Determine the [X, Y] coordinate at the center of the cell enclosing the given text.  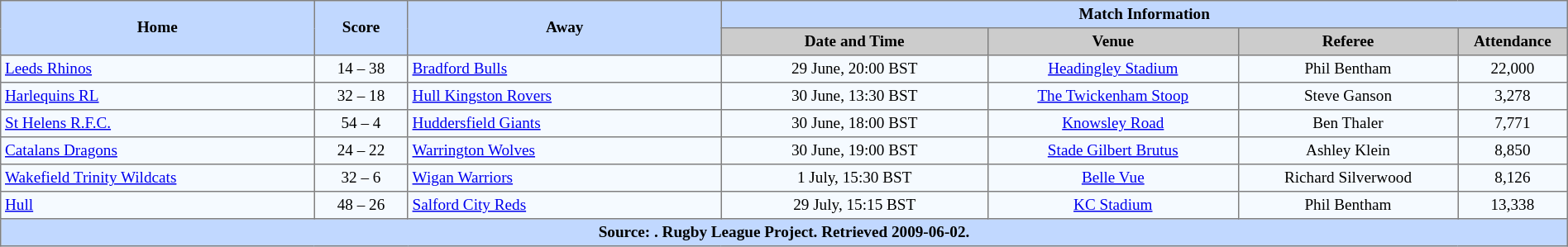
1 July, 15:30 BST [854, 178]
Source: . Rugby League Project. Retrieved 2009-06-02. [784, 233]
Catalans Dragons [157, 150]
29 June, 20:00 BST [854, 69]
32 – 18 [361, 96]
St Helens R.F.C. [157, 124]
7,771 [1513, 124]
8,126 [1513, 178]
Attendance [1513, 41]
13,338 [1513, 205]
Belle Vue [1113, 178]
Bradford Bulls [564, 69]
Knowsley Road [1113, 124]
54 – 4 [361, 124]
Headingley Stadium [1113, 69]
Huddersfield Giants [564, 124]
Stade Gilbert Brutus [1113, 150]
Score [361, 28]
29 July, 15:15 BST [854, 205]
Hull Kingston Rovers [564, 96]
Wakefield Trinity Wildcats [157, 178]
Warrington Wolves [564, 150]
3,278 [1513, 96]
Leeds Rhinos [157, 69]
Away [564, 28]
Ashley Klein [1348, 150]
30 June, 13:30 BST [854, 96]
8,850 [1513, 150]
Referee [1348, 41]
30 June, 19:00 BST [854, 150]
24 – 22 [361, 150]
Venue [1113, 41]
Harlequins RL [157, 96]
Date and Time [854, 41]
Richard Silverwood [1348, 178]
Salford City Reds [564, 205]
30 June, 18:00 BST [854, 124]
KC Stadium [1113, 205]
32 – 6 [361, 178]
Wigan Warriors [564, 178]
Match Information [1145, 15]
Ben Thaler [1348, 124]
22,000 [1513, 69]
The Twickenham Stoop [1113, 96]
Hull [157, 205]
Home [157, 28]
48 – 26 [361, 205]
Steve Ganson [1348, 96]
14 – 38 [361, 69]
